Return the [X, Y] coordinate for the center point of the cell that contains the specified text.  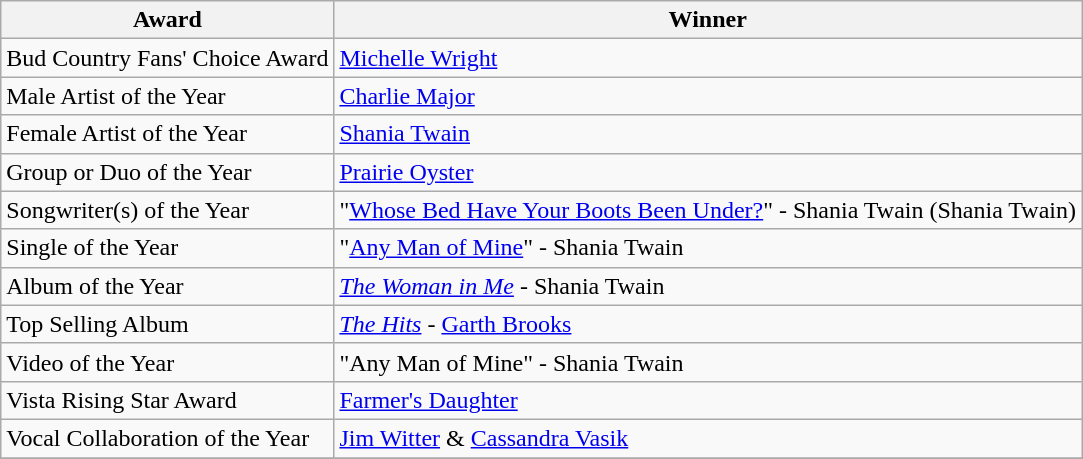
The Hits - Garth Brooks [708, 324]
Bud Country Fans' Choice Award [168, 58]
Top Selling Album [168, 324]
Farmer's Daughter [708, 400]
Jim Witter & Cassandra Vasik [708, 438]
Winner [708, 20]
Vista Rising Star Award [168, 400]
Group or Duo of the Year [168, 172]
Single of the Year [168, 248]
Charlie Major [708, 96]
The Woman in Me - Shania Twain [708, 286]
Male Artist of the Year [168, 96]
"Whose Bed Have Your Boots Been Under?" - Shania Twain (Shania Twain) [708, 210]
Vocal Collaboration of the Year [168, 438]
Shania Twain [708, 134]
Female Artist of the Year [168, 134]
Songwriter(s) of the Year [168, 210]
Prairie Oyster [708, 172]
Album of the Year [168, 286]
Michelle Wright [708, 58]
Award [168, 20]
Video of the Year [168, 362]
